Extract the [X, Y] coordinate from the center of the cell holding the provided text.  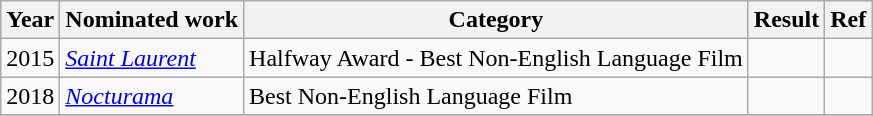
Halfway Award - Best Non-English Language Film [496, 58]
Saint Laurent [152, 58]
2015 [30, 58]
Best Non-English Language Film [496, 96]
Nocturama [152, 96]
Category [496, 20]
Ref [848, 20]
Year [30, 20]
Nominated work [152, 20]
Result [786, 20]
2018 [30, 96]
